Scan for the cell matching the given text and deliver its [X, Y] coordinate at center. 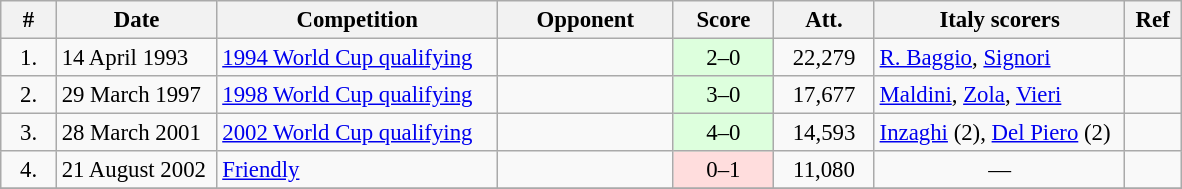
2–0 [724, 58]
# [29, 20]
3–0 [724, 95]
Competition [358, 20]
2002 World Cup qualifying [358, 133]
4–0 [724, 133]
21 August 2002 [136, 170]
Italy scorers [1000, 20]
22,279 [824, 58]
Opponent [586, 20]
29 March 1997 [136, 95]
11,080 [824, 170]
14 April 1993 [136, 58]
17,677 [824, 95]
Date [136, 20]
2. [29, 95]
28 March 2001 [136, 133]
Maldini, Zola, Vieri [1000, 95]
Inzaghi (2), Del Piero (2) [1000, 133]
3. [29, 133]
1. [29, 58]
0–1 [724, 170]
1994 World Cup qualifying [358, 58]
Ref [1153, 20]
R. Baggio, Signori [1000, 58]
Score [724, 20]
Att. [824, 20]
— [1000, 170]
4. [29, 170]
1998 World Cup qualifying [358, 95]
14,593 [824, 133]
Friendly [358, 170]
